Return (X, Y) of the center of cell containing provided text 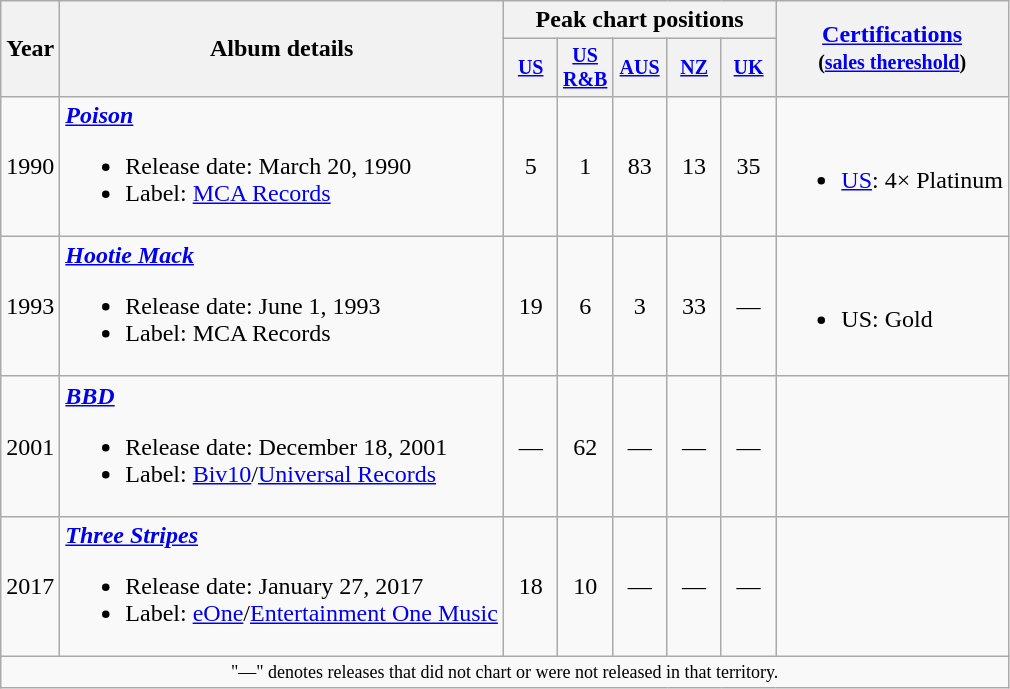
19 (530, 306)
PoisonRelease date: March 20, 1990Label: MCA Records (282, 166)
UK (748, 68)
2017 (30, 586)
US: 4× Platinum (892, 166)
3 (639, 306)
1990 (30, 166)
18 (530, 586)
1993 (30, 306)
1 (585, 166)
33 (694, 306)
35 (748, 166)
13 (694, 166)
US (530, 68)
US: Gold (892, 306)
BBDRelease date: December 18, 2001Label: Biv10/Universal Records (282, 446)
US R&B (585, 68)
Certifications(sales thereshold) (892, 49)
83 (639, 166)
Album details (282, 49)
AUS (639, 68)
Peak chart positions (639, 20)
6 (585, 306)
NZ (694, 68)
2001 (30, 446)
Hootie MackRelease date: June 1, 1993Label: MCA Records (282, 306)
10 (585, 586)
62 (585, 446)
Year (30, 49)
"—" denotes releases that did not chart or were not released in that territory. (505, 672)
Three StripesRelease date: January 27, 2017Label: eOne/Entertainment One Music (282, 586)
5 (530, 166)
